Search for the cell housing the specified text and yield its [x, y] center coordinate. 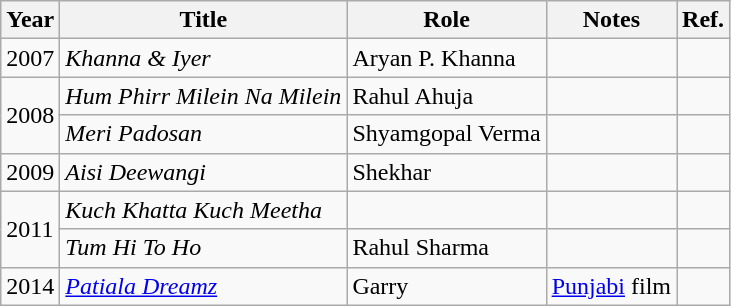
Rahul Sharma [446, 248]
Title [204, 20]
Tum Hi To Ho [204, 248]
Hum Phirr Milein Na Milein [204, 96]
Khanna & Iyer [204, 58]
Patiala Dreamz [204, 286]
2008 [30, 115]
Rahul Ahuja [446, 96]
Aryan P. Khanna [446, 58]
Shekhar [446, 172]
Aisi Deewangi [204, 172]
Ref. [704, 20]
Shyamgopal Verma [446, 134]
Year [30, 20]
2009 [30, 172]
Kuch Khatta Kuch Meetha [204, 210]
Meri Padosan [204, 134]
Garry [446, 286]
Role [446, 20]
Notes [611, 20]
2007 [30, 58]
Punjabi film [611, 286]
2011 [30, 229]
2014 [30, 286]
